Find where the given text appears and provide that cell's center as [x, y] coordinate. 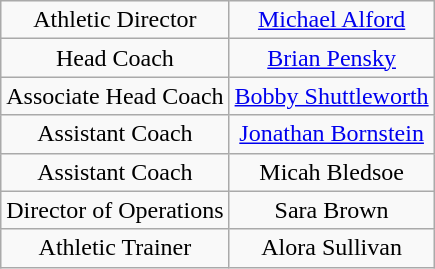
Athletic Director [115, 20]
Brian Pensky [332, 58]
Jonathan Bornstein [332, 134]
Sara Brown [332, 210]
Director of Operations [115, 210]
Michael Alford [332, 20]
Alora Sullivan [332, 248]
Bobby Shuttleworth [332, 96]
Associate Head Coach [115, 96]
Head Coach [115, 58]
Athletic Trainer [115, 248]
Micah Bledsoe [332, 172]
